Pinpoint the cell where the given text exists, returning its (X, Y) midpoint coordinate. 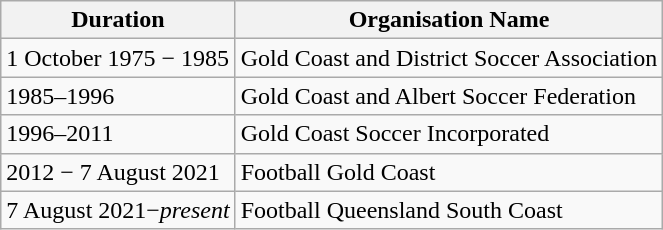
Gold Coast and District Soccer Association (449, 58)
1996–2011 (118, 134)
Organisation Name (449, 20)
Football Queensland South Coast (449, 210)
2012 − 7 August 2021 (118, 172)
7 August 2021−present (118, 210)
Gold Coast Soccer Incorporated (449, 134)
Duration (118, 20)
1 October 1975 − 1985 (118, 58)
1985–1996 (118, 96)
Gold Coast and Albert Soccer Federation (449, 96)
Football Gold Coast (449, 172)
